Capture the cell that displays the provided text and extract its [x, y] central coordinate. 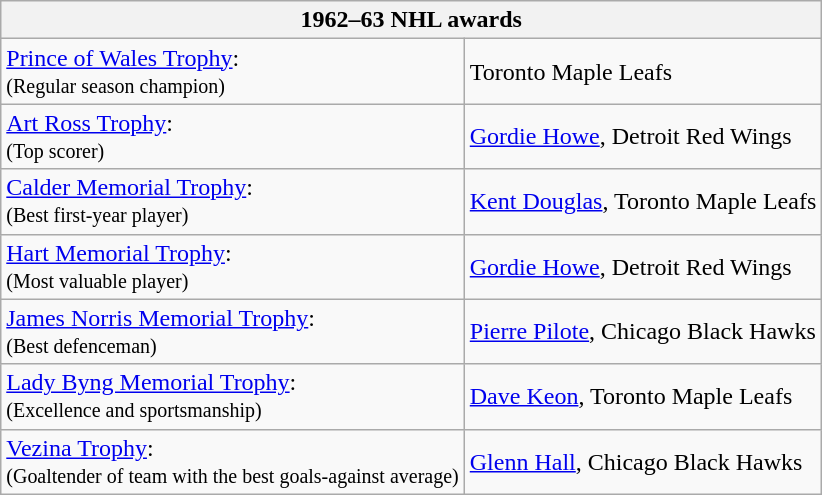
Hart Memorial Trophy:(Most valuable player) [233, 266]
Pierre Pilote, Chicago Black Hawks [643, 332]
Vezina Trophy:(Goaltender of team with the best goals-against average) [233, 462]
1962–63 NHL awards [412, 20]
Glenn Hall, Chicago Black Hawks [643, 462]
Art Ross Trophy:(Top scorer) [233, 136]
Calder Memorial Trophy:(Best first-year player) [233, 202]
James Norris Memorial Trophy:(Best defenceman) [233, 332]
Kent Douglas, Toronto Maple Leafs [643, 202]
Prince of Wales Trophy:(Regular season champion) [233, 72]
Dave Keon, Toronto Maple Leafs [643, 396]
Toronto Maple Leafs [643, 72]
Lady Byng Memorial Trophy:(Excellence and sportsmanship) [233, 396]
